Pinpoint the cell where the given text exists, returning its [X, Y] midpoint coordinate. 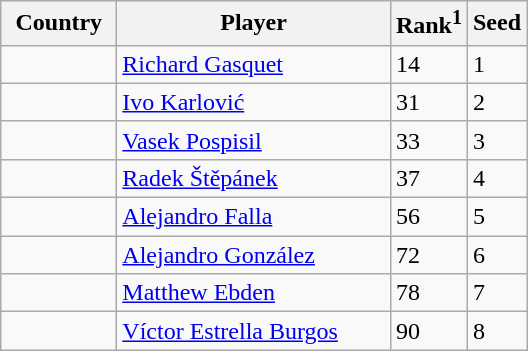
72 [428, 255]
56 [428, 217]
Richard Gasquet [254, 64]
3 [496, 140]
6 [496, 255]
Player [254, 24]
Seed [496, 24]
Alejandro Falla [254, 217]
5 [496, 217]
Vasek Pospisil [254, 140]
78 [428, 293]
2 [496, 102]
4 [496, 178]
8 [496, 331]
Rank1 [428, 24]
Radek Štěpánek [254, 178]
14 [428, 64]
Alejandro González [254, 255]
90 [428, 331]
7 [496, 293]
Víctor Estrella Burgos [254, 331]
37 [428, 178]
Matthew Ebden [254, 293]
Country [59, 24]
1 [496, 64]
31 [428, 102]
Ivo Karlović [254, 102]
33 [428, 140]
